Determine the (x, y) coordinate at the center of the cell enclosing the given text.  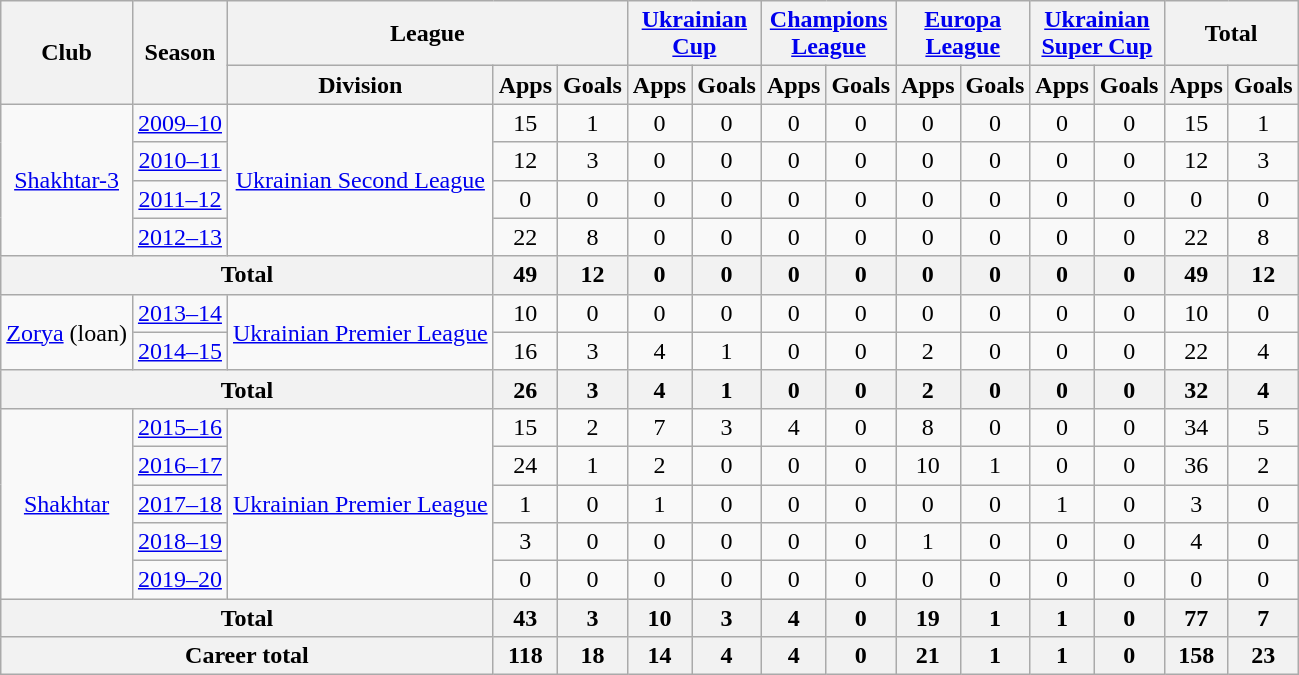
EuropaLeague (963, 34)
18 (593, 656)
Division (360, 85)
2012–13 (180, 237)
118 (525, 656)
24 (525, 465)
Shakhtar-3 (67, 180)
36 (1196, 465)
2011–12 (180, 199)
16 (525, 351)
Career total (247, 656)
2015–16 (180, 427)
2018–19 (180, 542)
21 (928, 656)
2014–15 (180, 351)
26 (525, 389)
23 (1263, 656)
2016–17 (180, 465)
2019–20 (180, 580)
32 (1196, 389)
Shakhtar (67, 503)
League (427, 34)
158 (1196, 656)
Ukrainian Second League (360, 180)
UkrainianSuper Cup (1097, 34)
14 (659, 656)
2010–11 (180, 161)
43 (525, 618)
2009–10 (180, 123)
UkrainianCup (694, 34)
5 (1263, 427)
ChampionsLeague (828, 34)
19 (928, 618)
2017–18 (180, 503)
77 (1196, 618)
2013–14 (180, 313)
34 (1196, 427)
Club (67, 52)
Season (180, 52)
Zorya (loan) (67, 332)
